Provide the [x, y] coordinate of the cell's center where the given text is located.  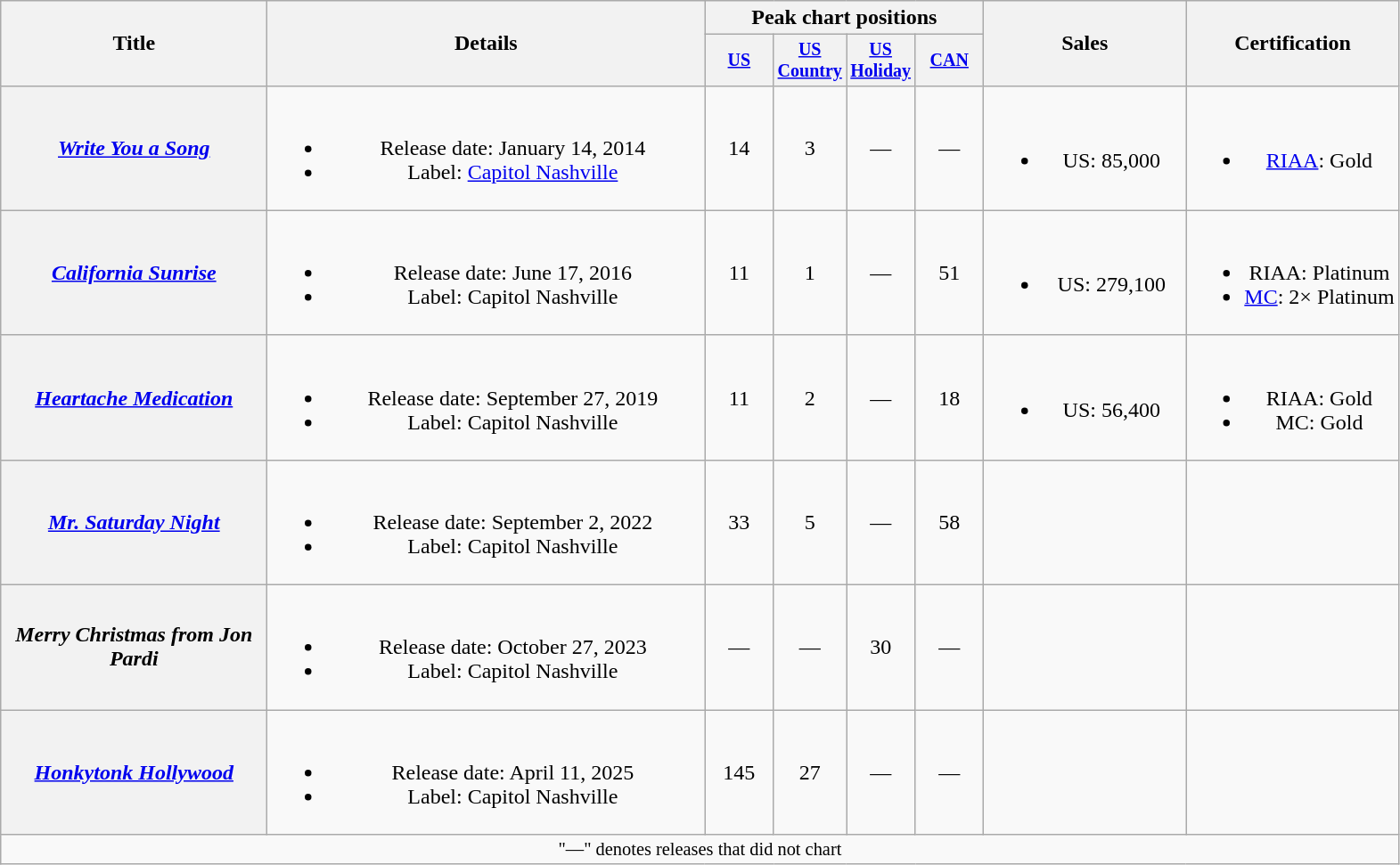
CAN [950, 61]
30 [880, 648]
5 [810, 522]
Peak chart positions [845, 18]
1 [810, 273]
Release date: April 11, 2025Label: Capitol Nashville [487, 772]
Certification [1292, 44]
3 [810, 148]
Heartache Medication [134, 397]
14 [740, 148]
Mr. Saturday Night [134, 522]
RIAA: Gold [1292, 148]
Write You a Song [134, 148]
US [740, 61]
RIAA: PlatinumMC: 2× Platinum [1292, 273]
18 [950, 397]
145 [740, 772]
2 [810, 397]
US: 85,000 [1085, 148]
33 [740, 522]
Release date: September 27, 2019Label: Capitol Nashville [487, 397]
Release date: September 2, 2022Label: Capitol Nashville [487, 522]
27 [810, 772]
Honkytonk Hollywood [134, 772]
Release date: October 27, 2023Label: Capitol Nashville [487, 648]
US Country [810, 61]
Details [487, 44]
US: 279,100 [1085, 273]
51 [950, 273]
"—" denotes releases that did not chart [700, 850]
58 [950, 522]
Title [134, 44]
Release date: June 17, 2016Label: Capitol Nashville [487, 273]
RIAA: GoldMC: Gold [1292, 397]
California Sunrise [134, 273]
US: 56,400 [1085, 397]
Merry Christmas from Jon Pardi [134, 648]
Release date: January 14, 2014Label: Capitol Nashville [487, 148]
Sales [1085, 44]
US Holiday [880, 61]
